Search for the cell housing the specified text and yield its (X, Y) center coordinate. 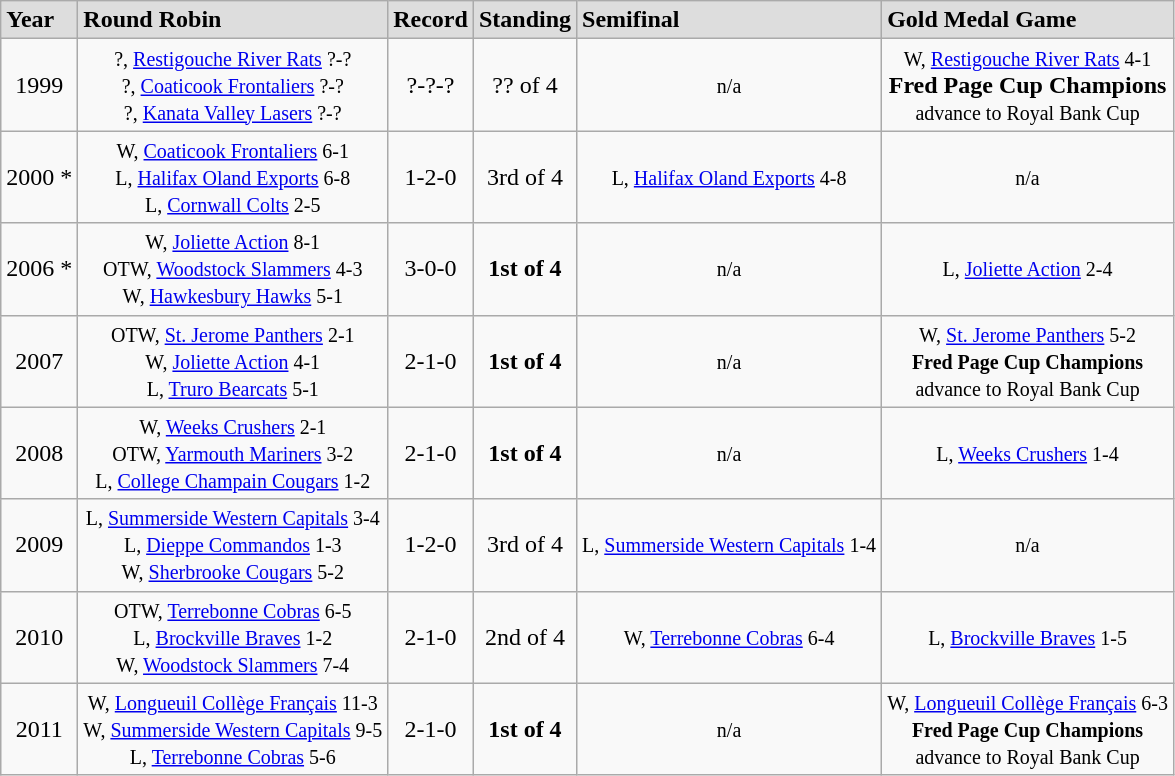
L, Summerside Western Capitals 3-4L, Dieppe Commandos 1-3W, Sherbrooke Cougars 5-2 (233, 545)
L, Summerside Western Capitals 1-4 (730, 545)
?, Restigouche River Rats ?-??, Coaticook Frontaliers ?-??, Kanata Valley Lasers ?-? (233, 85)
1999 (40, 85)
2006 * (40, 269)
2009 (40, 545)
2010 (40, 637)
Year (40, 20)
L, Halifax Oland Exports 4-8 (730, 177)
2nd of 4 (524, 637)
2008 (40, 453)
?-?-? (431, 85)
Gold Medal Game (1028, 20)
W, St. Jerome Panthers 5-2Fred Page Cup Champions advance to Royal Bank Cup (1028, 361)
?? of 4 (524, 85)
Standing (524, 20)
W, Longueuil Collège Français 6-3Fred Page Cup Champions advance to Royal Bank Cup (1028, 729)
W, Weeks Crushers 2-1OTW, Yarmouth Mariners 3-2L, College Champain Cougars 1-2 (233, 453)
OTW, St. Jerome Panthers 2-1W, Joliette Action 4-1L, Truro Bearcats 5-1 (233, 361)
Round Robin (233, 20)
L, Joliette Action 2-4 (1028, 269)
W, Restigouche River Rats 4-1Fred Page Cup Champions advance to Royal Bank Cup (1028, 85)
2011 (40, 729)
W, Longueuil Collège Français 11-3W, Summerside Western Capitals 9-5L, Terrebonne Cobras 5-6 (233, 729)
L, Brockville Braves 1-5 (1028, 637)
W, Terrebonne Cobras 6-4 (730, 637)
3-0-0 (431, 269)
2007 (40, 361)
W, Joliette Action 8-1OTW, Woodstock Slammers 4-3W, Hawkesbury Hawks 5-1 (233, 269)
OTW, Terrebonne Cobras 6-5L, Brockville Braves 1-2W, Woodstock Slammers 7-4 (233, 637)
Record (431, 20)
W, Coaticook Frontaliers 6-1L, Halifax Oland Exports 6-8L, Cornwall Colts 2-5 (233, 177)
L, Weeks Crushers 1-4 (1028, 453)
Semifinal (730, 20)
2000 * (40, 177)
